Identify which cell holds the provided text, then report its (X, Y) central coordinate. 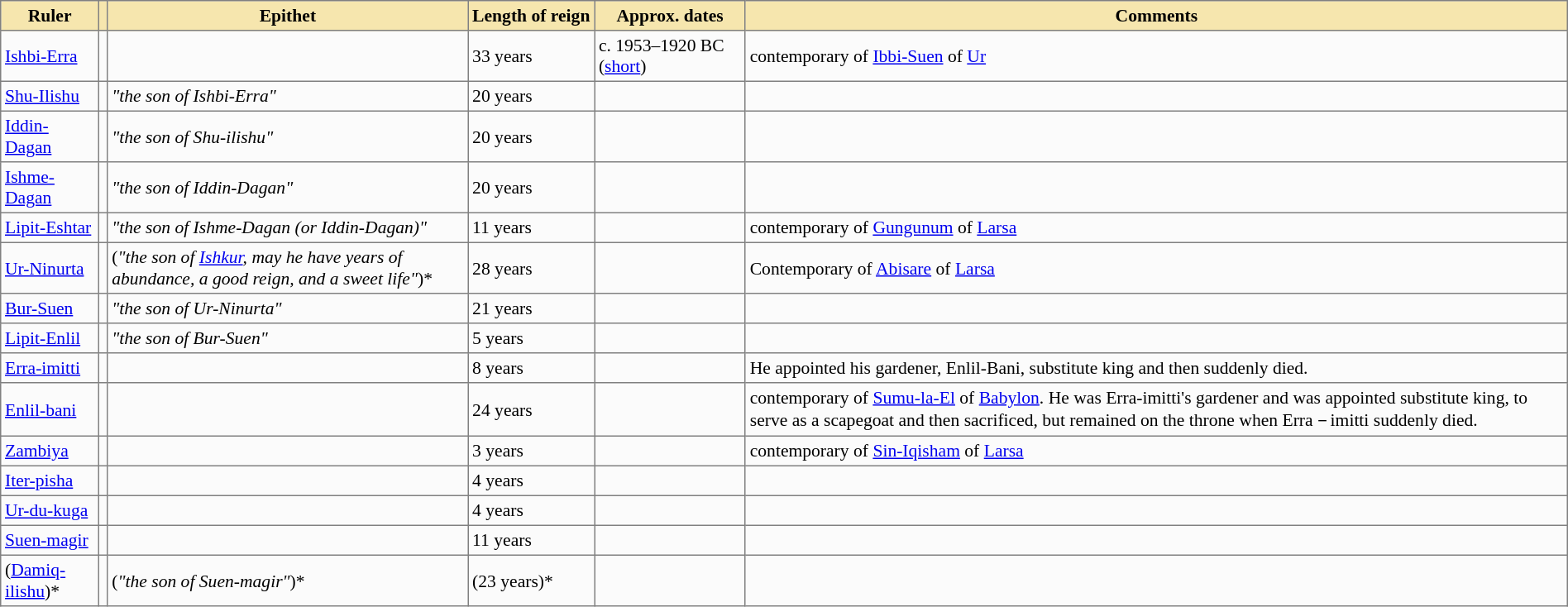
28 years (531, 268)
Approx. dates (670, 16)
5 years (531, 338)
"the son of Shu-ilishu" (288, 136)
Iter-pisha (50, 480)
"the son of Iddin-Dagan" (288, 188)
Lipit-Enlil (50, 338)
Iddin-Dagan (50, 136)
contemporary of Sin-Iqisham of Larsa (1156, 451)
Zambiya (50, 451)
("the son of Suen-magir")* (288, 581)
Epithet (288, 16)
"the son of Ishme-Dagan (or Iddin-Dagan)" (288, 227)
24 years (531, 409)
(Damiq-ilishu)* (50, 581)
"the son of Ishbi-Erra" (288, 96)
33 years (531, 56)
(23 years)* (531, 581)
Enlil-bani (50, 409)
Shu-Ilishu (50, 96)
Length of reign (531, 16)
Ur-Ninurta (50, 268)
Ishme-Dagan (50, 188)
Ishbi-Erra (50, 56)
Bur-Suen (50, 308)
He appointed his gardener, Enlil-Bani, substitute king and then suddenly died. (1156, 368)
3 years (531, 451)
"the son of Ur-Ninurta" (288, 308)
contemporary of Gungunum of Larsa (1156, 227)
"the son of Bur-Suen" (288, 338)
c. 1953–1920 BC (short) (670, 56)
("the son of Ishkur, may he have years of abundance, a good reign, and a sweet life")* (288, 268)
Erra-imitti (50, 368)
21 years (531, 308)
Contemporary of Abisare of Larsa (1156, 268)
Ur-du-kuga (50, 510)
8 years (531, 368)
Lipit-Eshtar (50, 227)
Comments (1156, 16)
contemporary of Ibbi-Suen of Ur (1156, 56)
Suen-magir (50, 540)
Ruler (50, 16)
